Determine the (x, y) coordinate at the center of the cell enclosing the given text.  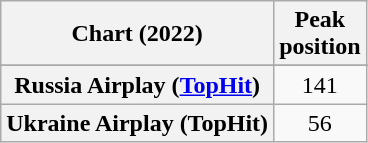
Chart (2022) (138, 34)
Russia Airplay (TopHit) (138, 85)
141 (320, 85)
Ukraine Airplay (TopHit) (138, 123)
Peakposition (320, 34)
56 (320, 123)
